Find where the given text appears and provide that cell's center as (x, y) coordinate. 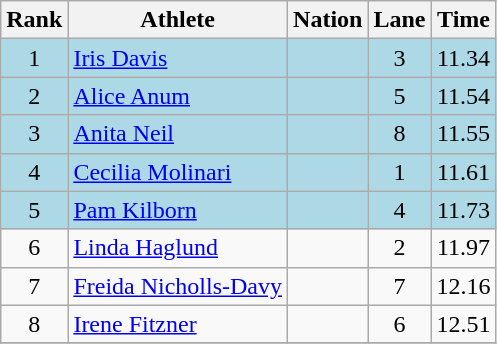
Lane (400, 20)
11.55 (464, 134)
Pam Kilborn (178, 210)
11.34 (464, 58)
11.97 (464, 248)
11.61 (464, 172)
Alice Anum (178, 96)
Time (464, 20)
Freida Nicholls-Davy (178, 286)
11.54 (464, 96)
Iris Davis (178, 58)
12.51 (464, 324)
Anita Neil (178, 134)
Nation (328, 20)
11.73 (464, 210)
Linda Haglund (178, 248)
Cecilia Molinari (178, 172)
Athlete (178, 20)
Rank (34, 20)
12.16 (464, 286)
Irene Fitzner (178, 324)
